Scan for the cell matching the given text and deliver its [X, Y] coordinate at center. 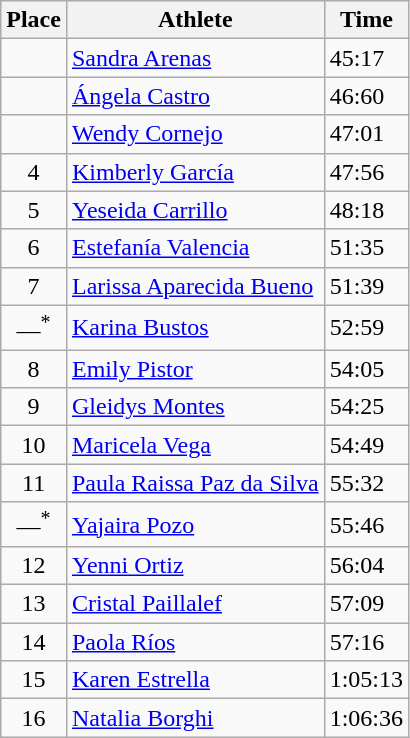
Emily Pistor [195, 369]
57:16 [366, 642]
6 [34, 248]
Ángela Castro [195, 96]
Paula Raissa Paz da Silva [195, 483]
4 [34, 172]
54:25 [366, 407]
Cristal Paillalef [195, 604]
Estefanía Valencia [195, 248]
14 [34, 642]
47:01 [366, 134]
1:05:13 [366, 680]
Yajaira Pozo [195, 524]
Sandra Arenas [195, 58]
11 [34, 483]
55:46 [366, 524]
51:39 [366, 286]
52:59 [366, 328]
Gleidys Montes [195, 407]
12 [34, 566]
51:35 [366, 248]
47:56 [366, 172]
Paola Ríos [195, 642]
Natalia Borghi [195, 718]
48:18 [366, 210]
54:49 [366, 445]
16 [34, 718]
56:04 [366, 566]
Yeseida Carrillo [195, 210]
46:60 [366, 96]
Place [34, 20]
45:17 [366, 58]
Karina Bustos [195, 328]
8 [34, 369]
Kimberly García [195, 172]
Athlete [195, 20]
Larissa Aparecida Bueno [195, 286]
15 [34, 680]
5 [34, 210]
13 [34, 604]
Maricela Vega [195, 445]
10 [34, 445]
Time [366, 20]
7 [34, 286]
1:06:36 [366, 718]
Wendy Cornejo [195, 134]
9 [34, 407]
57:09 [366, 604]
Karen Estrella [195, 680]
54:05 [366, 369]
Yenni Ortiz [195, 566]
55:32 [366, 483]
